Determine the [X, Y] coordinate at the center of the cell enclosing the given text.  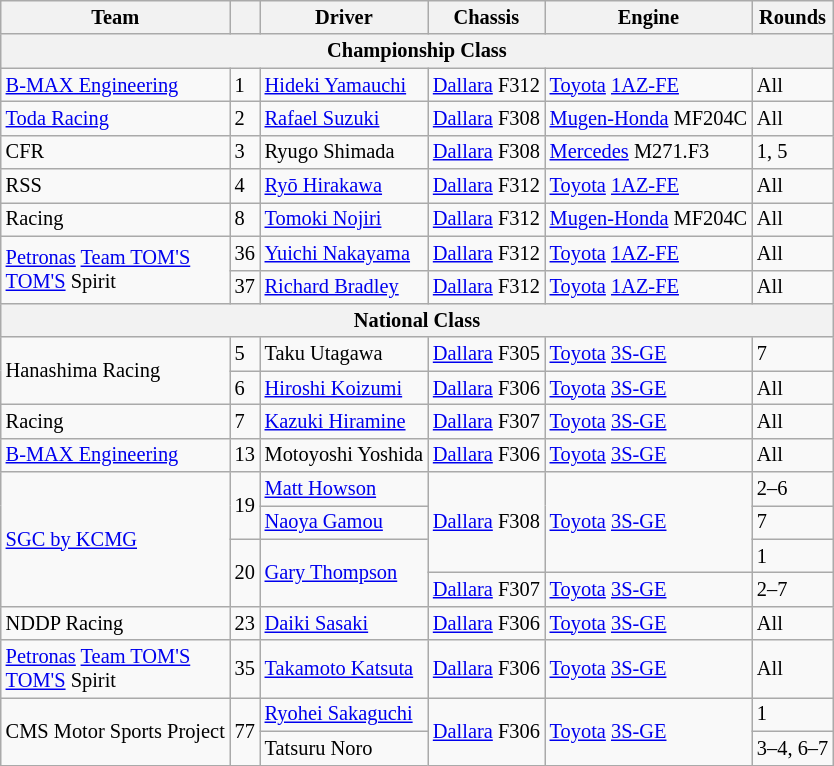
CFR [116, 152]
Driver [344, 17]
Tomoki Nojiri [344, 219]
Chassis [486, 17]
19 [245, 506]
5 [245, 354]
13 [245, 455]
Dallara F305 [486, 354]
Toda Racing [116, 118]
Naoya Gamou [344, 522]
Taku Utagawa [344, 354]
Kazuki Hiramine [344, 421]
Daiki Sasaki [344, 623]
Engine [648, 17]
20 [245, 572]
Gary Thompson [344, 572]
Rafael Suzuki [344, 118]
Takamoto Katsuta [344, 669]
Richard Bradley [344, 287]
2 [245, 118]
National Class [417, 320]
Ryohei Sakaguchi [344, 714]
6 [245, 388]
2–7 [792, 589]
2–6 [792, 489]
Yuichi Nakayama [344, 253]
3–4, 6–7 [792, 748]
Tatsuru Noro [344, 748]
1, 5 [792, 152]
SGC by KCMG [116, 540]
Team [116, 17]
Championship Class [417, 51]
Mercedes M271.F3 [648, 152]
Hiroshi Koizumi [344, 388]
Motoyoshi Yoshida [344, 455]
RSS [116, 186]
37 [245, 287]
Ryō Hirakawa [344, 186]
36 [245, 253]
Ryugo Shimada [344, 152]
Hideki Yamauchi [344, 85]
Rounds [792, 17]
3 [245, 152]
77 [245, 730]
8 [245, 219]
23 [245, 623]
Hanashima Racing [116, 370]
CMS Motor Sports Project [116, 730]
35 [245, 669]
4 [245, 186]
NDDP Racing [116, 623]
Matt Howson [344, 489]
